Capture the cell that displays the provided text and extract its [X, Y] central coordinate. 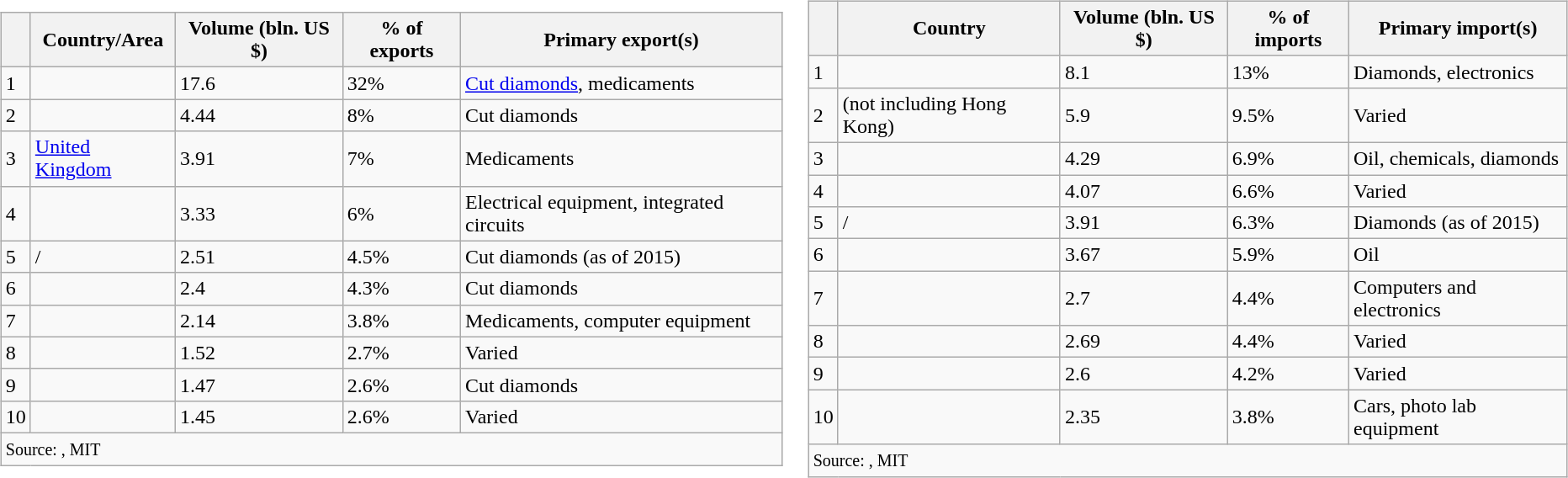
4.3% [401, 289]
% of imports [1288, 29]
2.4 [259, 289]
Diamonds (as of 2015) [1457, 223]
32% [401, 83]
6.9% [1288, 158]
Medicaments, computer equipment [621, 321]
2.7 [1144, 298]
5.9% [1288, 255]
% of exports [401, 40]
Primary export(s) [621, 40]
3.33 [259, 214]
7% [401, 158]
2.69 [1144, 342]
United Kingdom [103, 158]
Country [949, 29]
Cars, photo lab equipment [1457, 417]
1.52 [259, 353]
1.45 [259, 417]
4.2% [1288, 374]
Cut diamonds, medicaments [621, 83]
Oil, chemicals, diamonds [1457, 158]
3.67 [1144, 255]
6.3% [1288, 223]
4.5% [401, 257]
4.29 [1144, 158]
Country/Area [103, 40]
Medicaments [621, 158]
9.5% [1288, 114]
Electrical equipment, integrated circuits [621, 214]
8% [401, 115]
Computers and electronics [1457, 298]
17.6 [259, 83]
2.7% [401, 353]
8.1 [1144, 72]
Diamonds, electronics [1457, 72]
5.9 [1144, 114]
Cut diamonds (as of 2015) [621, 257]
1.47 [259, 385]
2.51 [259, 257]
6% [401, 214]
4.07 [1144, 191]
2.6 [1144, 374]
Oil [1457, 255]
(not including Hong Kong) [949, 114]
4.44 [259, 115]
2.14 [259, 321]
13% [1288, 72]
Primary import(s) [1457, 29]
2.35 [1144, 417]
6.6% [1288, 191]
